Identify which cell holds the provided text, then report its [x, y] central coordinate. 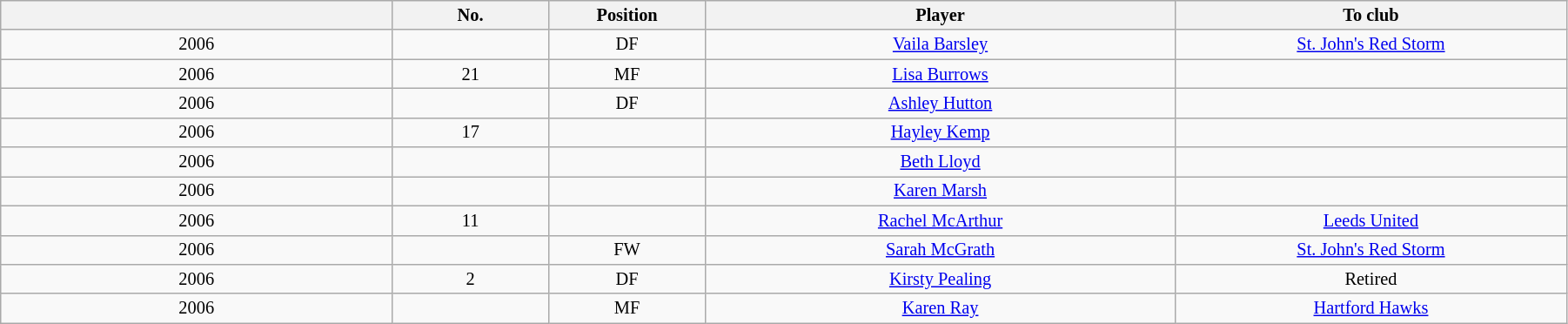
21 [471, 74]
Leeds United [1371, 220]
Karen Ray [941, 308]
Hayley Kemp [941, 132]
FW [627, 250]
Hartford Hawks [1371, 308]
Karen Marsh [941, 191]
Ashley Hutton [941, 103]
Lisa Burrows [941, 74]
No. [471, 15]
11 [471, 220]
Position [627, 15]
Sarah McGrath [941, 250]
Kirsty Pealing [941, 279]
To club [1371, 15]
Rachel McArthur [941, 220]
17 [471, 132]
2 [471, 279]
Vaila Barsley [941, 44]
Beth Lloyd [941, 162]
Retired [1371, 279]
Player [941, 15]
